Return the [X, Y] coordinate for the center point of the cell that contains the specified text.  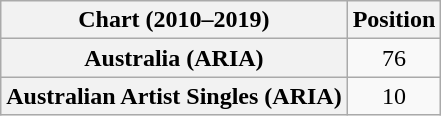
Position [394, 20]
Australian Artist Singles (ARIA) [174, 96]
Australia (ARIA) [174, 58]
10 [394, 96]
76 [394, 58]
Chart (2010–2019) [174, 20]
